Extract the [X, Y] coordinate from the center of the cell holding the provided text.  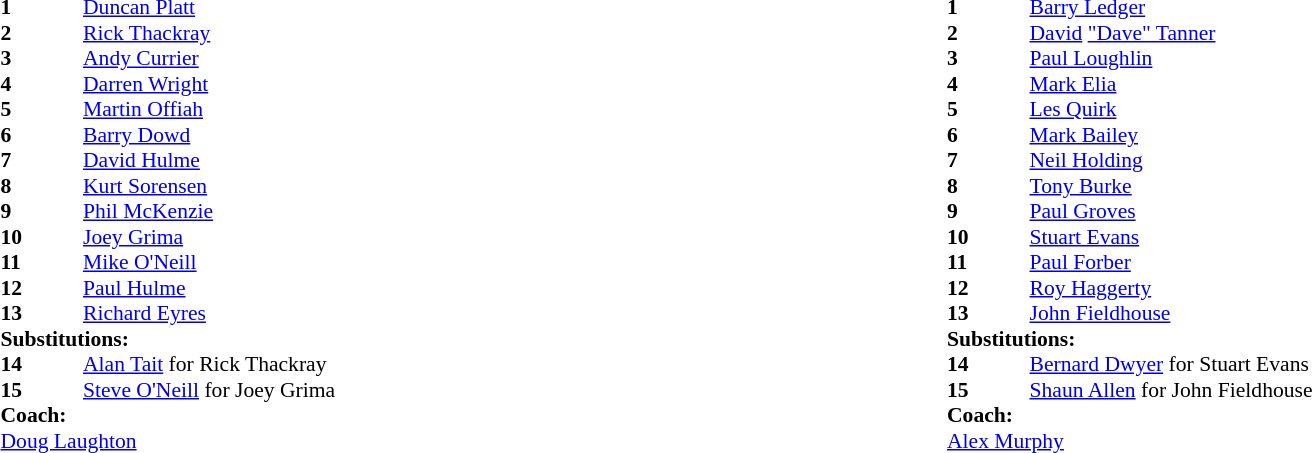
Alan Tait for Rick Thackray [209, 365]
Barry Dowd [209, 135]
David Hulme [209, 161]
Andy Currier [209, 59]
Martin Offiah [209, 109]
Phil McKenzie [209, 211]
Paul Hulme [209, 288]
Steve O'Neill for Joey Grima [209, 390]
Joey Grima [209, 237]
Kurt Sorensen [209, 186]
Coach: [168, 415]
Darren Wright [209, 84]
Substitutions: [168, 339]
Rick Thackray [209, 33]
Mike O'Neill [209, 263]
Richard Eyres [209, 313]
